Return [x, y] of the center of cell containing provided text 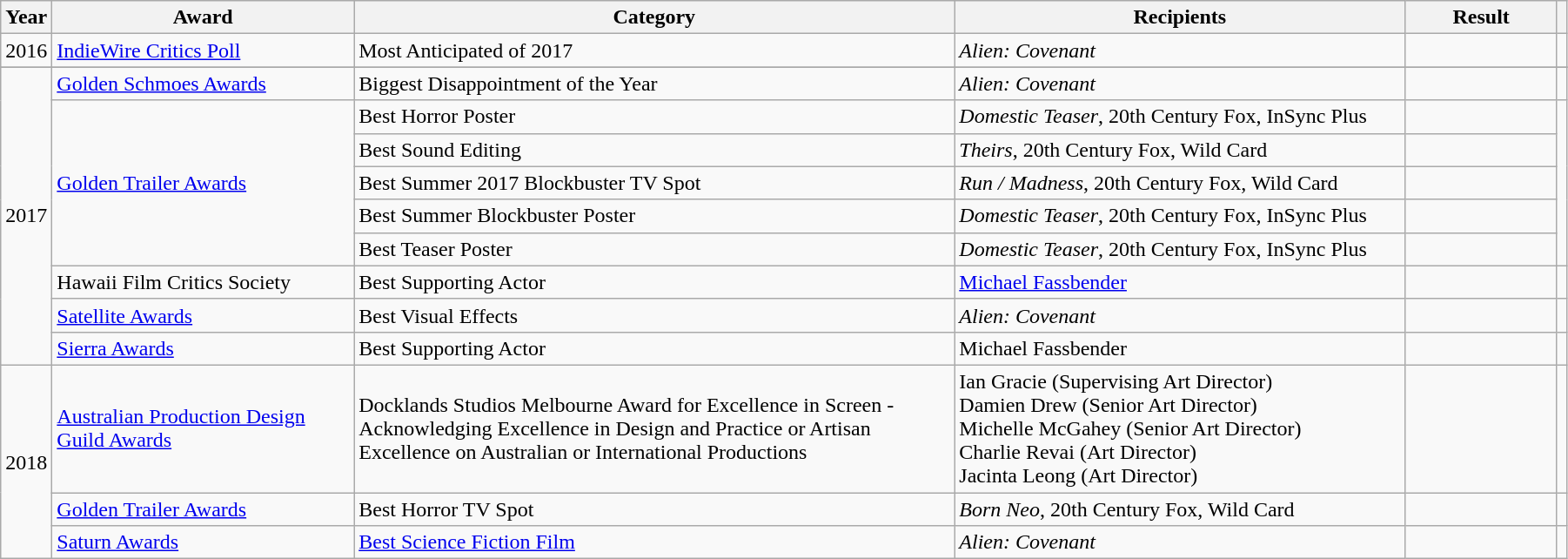
Best Visual Effects [654, 315]
Best Horror Poster [654, 117]
Theirs, 20th Century Fox, Wild Card [1180, 150]
Best Sound Editing [654, 150]
2016 [26, 51]
Run / Madness, 20th Century Fox, Wild Card [1180, 183]
Golden Schmoes Awards [204, 84]
Biggest Disappointment of the Year [654, 84]
Award [204, 17]
Best Summer Blockbuster Poster [654, 216]
Best Horror TV Spot [654, 509]
IndieWire Critics Poll [204, 51]
Best Teaser Poster [654, 249]
Category [654, 17]
Hawaii Film Critics Society [204, 282]
Year [26, 17]
Born Neo, 20th Century Fox, Wild Card [1180, 509]
Recipients [1180, 17]
2017 [26, 216]
2018 [26, 461]
Best Summer 2017 Blockbuster TV Spot [654, 183]
Saturn Awards [204, 542]
Australian Production Design Guild Awards [204, 428]
Most Anticipated of 2017 [654, 51]
Sierra Awards [204, 348]
Result [1481, 17]
Best Science Fiction Film [654, 542]
Satellite Awards [204, 315]
